Search for the cell housing the specified text and yield its (X, Y) center coordinate. 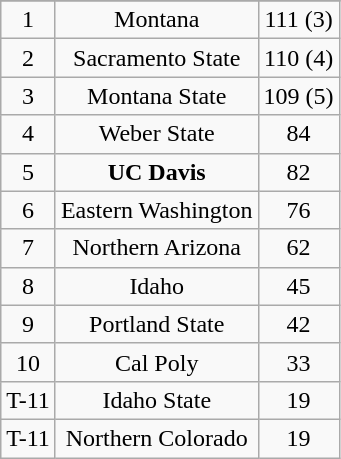
10 (28, 362)
76 (298, 210)
Montana (156, 20)
Idaho State (156, 400)
Idaho (156, 286)
111 (3) (298, 20)
109 (5) (298, 96)
84 (298, 134)
62 (298, 248)
42 (298, 324)
1 (28, 20)
4 (28, 134)
Weber State (156, 134)
Eastern Washington (156, 210)
2 (28, 58)
110 (4) (298, 58)
82 (298, 172)
33 (298, 362)
Cal Poly (156, 362)
3 (28, 96)
6 (28, 210)
Northern Colorado (156, 438)
8 (28, 286)
7 (28, 248)
Sacramento State (156, 58)
Montana State (156, 96)
5 (28, 172)
45 (298, 286)
9 (28, 324)
Northern Arizona (156, 248)
Portland State (156, 324)
UC Davis (156, 172)
